From the cell containing the given text, extract its center point as [X, Y] coordinate. 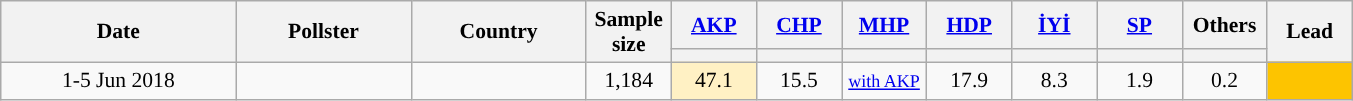
15.5 [798, 80]
Others [1224, 25]
AKP [714, 25]
İYİ [1054, 25]
Pollster [324, 32]
Sample size [628, 32]
HDP [970, 25]
Date [118, 32]
Country [498, 32]
Lead [1310, 32]
CHP [798, 25]
1,184 [628, 80]
17.9 [970, 80]
1.9 [1140, 80]
0.2 [1224, 80]
1-5 Jun 2018 [118, 80]
MHP [884, 25]
with AKP [884, 80]
47.1 [714, 80]
SP [1140, 25]
8.3 [1054, 80]
